Scan for the cell matching the given text and deliver its (x, y) coordinate at center. 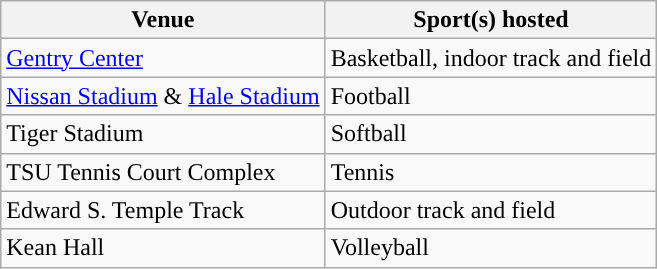
Football (491, 96)
Tennis (491, 172)
Softball (491, 134)
Outdoor track and field (491, 210)
Sport(s) hosted (491, 20)
TSU Tennis Court Complex (163, 172)
Basketball, indoor track and field (491, 58)
Edward S. Temple Track (163, 210)
Tiger Stadium (163, 134)
Venue (163, 20)
Kean Hall (163, 248)
Nissan Stadium & Hale Stadium (163, 96)
Gentry Center (163, 58)
Volleyball (491, 248)
